Identify which cell holds the provided text, then report its [x, y] central coordinate. 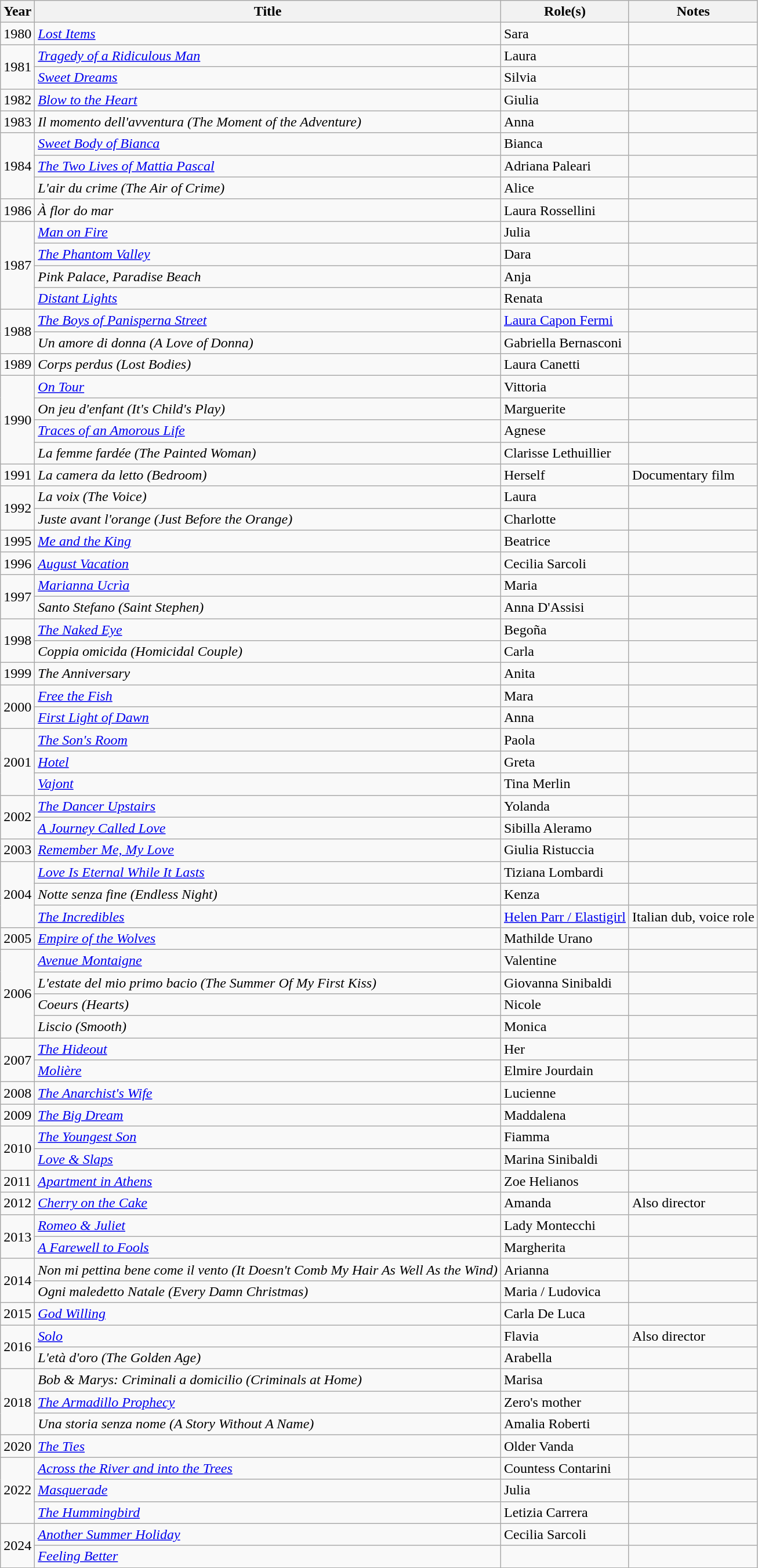
Tiziana Lombardi [565, 872]
Bianca [565, 144]
Carla [565, 652]
Paola [565, 740]
La femme fardée (The Painted Woman) [268, 453]
2006 [17, 993]
Sweet Dreams [268, 78]
Yolanda [565, 806]
1998 [17, 640]
Kenza [565, 894]
Marguerite [565, 409]
1984 [17, 166]
A Journey Called Love [268, 828]
Zero's mother [565, 1402]
Fiamma [565, 1137]
On jeu d'enfant (It's Child's Play) [268, 409]
Sibilla Aleramo [565, 828]
2010 [17, 1148]
Title [268, 12]
Anita [565, 674]
Dara [565, 254]
1991 [17, 475]
L'air du crime (The Air of Crime) [268, 188]
Corps perdus (Lost Bodies) [268, 365]
Anja [565, 277]
Molière [268, 1071]
God Willing [268, 1313]
1981 [17, 67]
Traces of an Amorous Life [268, 431]
1996 [17, 563]
2004 [17, 894]
2008 [17, 1093]
Clarisse Lethuillier [565, 453]
Una storia senza nome (A Story Without A Name) [268, 1424]
Elmire Jourdain [565, 1071]
Laura Capon Fermi [565, 321]
Giovanna Sinibaldi [565, 983]
The Phantom Valley [268, 254]
Renata [565, 299]
Lady Montecchi [565, 1225]
Me and the King [268, 541]
2007 [17, 1060]
The Son's Room [268, 740]
Distant Lights [268, 299]
First Light of Dawn [268, 718]
Giulia Ristuccia [565, 850]
Arabella [565, 1358]
2020 [17, 1446]
The Hummingbird [268, 1512]
Lucienne [565, 1093]
2016 [17, 1346]
Solo [268, 1335]
Adriana Paleari [565, 166]
2002 [17, 817]
1983 [17, 122]
Notte senza fine (Endless Night) [268, 894]
Mara [565, 696]
2005 [17, 938]
On Tour [268, 387]
Il momento dell'avventura (The Moment of the Adventure) [268, 122]
Un amore di donna (A Love of Donna) [268, 343]
À flor do mar [268, 210]
The Hideout [268, 1049]
Sara [565, 34]
Margherita [565, 1247]
Herself [565, 475]
Carla De Luca [565, 1313]
Monica [565, 1027]
Her [565, 1049]
The Boys of Panisperna Street [268, 321]
2013 [17, 1236]
Ogni maledetto Natale (Every Damn Christmas) [268, 1291]
The Armadillo Prophecy [268, 1402]
Vajont [268, 784]
Vittoria [565, 387]
Bob & Marys: Criminali a domicilio (Criminals at Home) [268, 1380]
Feeling Better [268, 1556]
The Two Lives of Mattia Pascal [268, 166]
2011 [17, 1181]
Greta [565, 762]
1989 [17, 365]
Agnese [565, 431]
Marisa [565, 1380]
2018 [17, 1402]
Santo Stefano (Saint Stephen) [268, 607]
2009 [17, 1115]
1988 [17, 332]
Tragedy of a Ridiculous Man [268, 56]
Maria / Ludovica [565, 1291]
The Dancer Upstairs [268, 806]
Nicole [565, 1005]
Gabriella Bernasconi [565, 343]
The Anniversary [268, 674]
Anna D'Assisi [565, 607]
Arianna [565, 1269]
L'età d'oro (The Golden Age) [268, 1358]
1986 [17, 210]
Zoe Helianos [565, 1181]
The Ties [268, 1446]
Valentine [565, 960]
La voix (The Voice) [268, 497]
Maria [565, 585]
Amalia Roberti [565, 1424]
2000 [17, 707]
1999 [17, 674]
Non mi pettina bene come il vento (It Doesn't Comb My Hair As Well As the Wind) [268, 1269]
The Anarchist's Wife [268, 1093]
The Youngest Son [268, 1137]
La camera da letto (Bedroom) [268, 475]
Flavia [565, 1335]
2003 [17, 850]
1980 [17, 34]
Letizia Carrera [565, 1512]
Italian dub, voice role [693, 916]
Begoña [565, 629]
Empire of the Wolves [268, 938]
Charlotte [565, 519]
Lost Items [268, 34]
Across the River and into the Trees [268, 1468]
1982 [17, 100]
Mathilde Urano [565, 938]
August Vacation [268, 563]
1987 [17, 265]
1990 [17, 420]
Laura Canetti [565, 365]
Remember Me, My Love [268, 850]
Juste avant l'orange (Just Before the Orange) [268, 519]
Amanda [565, 1203]
1995 [17, 541]
Tina Merlin [565, 784]
The Big Dream [268, 1115]
Laura Rossellini [565, 210]
Love Is Eternal While It Lasts [268, 872]
Older Vanda [565, 1446]
Masquerade [268, 1490]
1992 [17, 508]
Romeo & Juliet [268, 1225]
A Farewell to Fools [268, 1247]
Role(s) [565, 12]
2024 [17, 1545]
Coppia omicida (Homicidal Couple) [268, 652]
L'estate del mio primo bacio (The Summer Of My First Kiss) [268, 983]
The Incredibles [268, 916]
Pink Palace, Paradise Beach [268, 277]
Notes [693, 12]
Cherry on the Cake [268, 1203]
Free the Fish [268, 696]
Maddalena [565, 1115]
2022 [17, 1490]
The Naked Eye [268, 629]
Coeurs (Hearts) [268, 1005]
Year [17, 12]
1997 [17, 596]
Apartment in Athens [268, 1181]
2012 [17, 1203]
Giulia [565, 100]
Beatrice [565, 541]
Another Summer Holiday [268, 1534]
Marina Sinibaldi [565, 1159]
Countess Contarini [565, 1468]
2001 [17, 762]
Silvia [565, 78]
Love & Slaps [268, 1159]
Documentary film [693, 475]
Liscio (Smooth) [268, 1027]
2014 [17, 1280]
Alice [565, 188]
Helen Parr / Elastigirl [565, 916]
Man on Fire [268, 232]
Avenue Montaigne [268, 960]
Hotel [268, 762]
2015 [17, 1313]
Sweet Body of Bianca [268, 144]
Marianna Ucrìa [268, 585]
Blow to the Heart [268, 100]
